Output the [X, Y] coordinate of the center of the cell containing the given text.  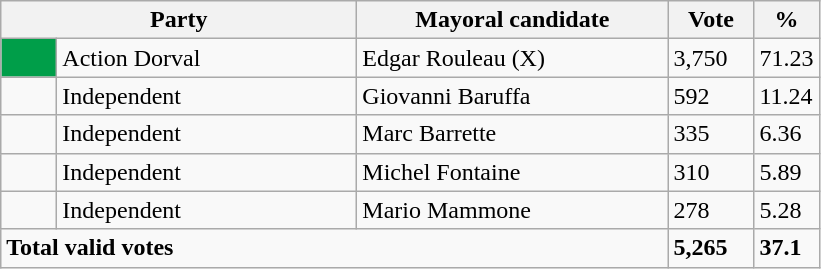
Mayoral candidate [512, 20]
5.89 [786, 172]
6.36 [786, 134]
Michel Fontaine [512, 172]
Marc Barrette [512, 134]
592 [711, 96]
5,265 [711, 248]
Mario Mammone [512, 210]
71.23 [786, 58]
Total valid votes [334, 248]
335 [711, 134]
Edgar Rouleau (X) [512, 58]
Vote [711, 20]
% [786, 20]
5.28 [786, 210]
11.24 [786, 96]
Party [179, 20]
Action Dorval [207, 58]
3,750 [711, 58]
Giovanni Baruffa [512, 96]
37.1 [786, 248]
278 [711, 210]
310 [711, 172]
